Pinpoint the cell where the given text exists, returning its [X, Y] midpoint coordinate. 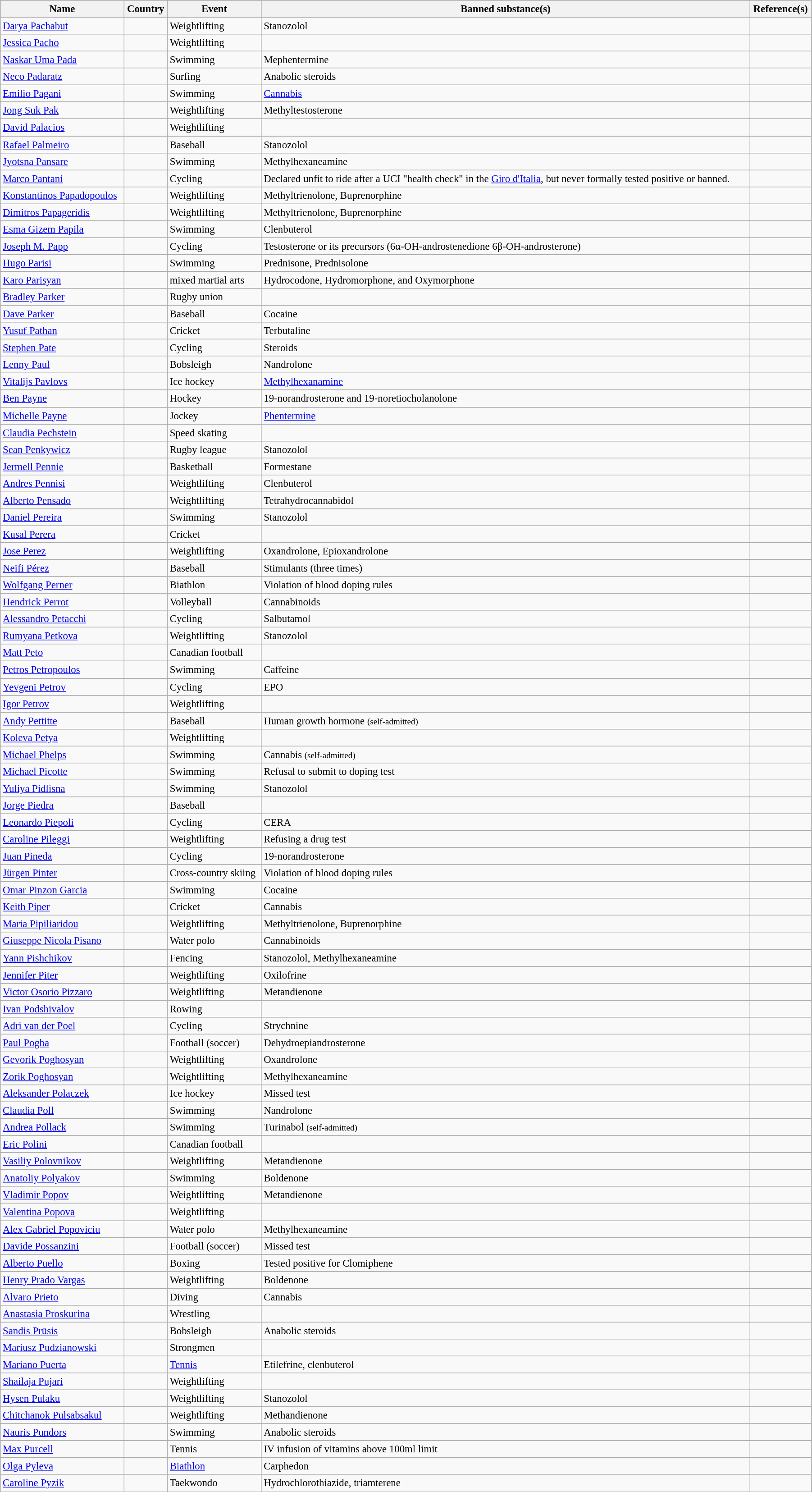
Hydrocodone, Hydromorphone, and Oxymorphone [506, 280]
Chitchanok Pulsabsakul [62, 1415]
Methyltestosterone [506, 110]
Mariano Puerta [62, 1364]
Vasiliy Polovnikov [62, 1161]
Gevorik Poghosyan [62, 1060]
Taekwondo [214, 1483]
Testosterone or its precursors (6α-OH-androstenedione 6β-OH-androsterone) [506, 246]
Alex Gabriel Popoviciu [62, 1229]
Ivan Podshivalov [62, 1009]
Jessica Pacho [62, 43]
Sandis Prūsis [62, 1331]
Aleksander Polaczek [62, 1094]
Leonardo Piepoli [62, 822]
IV infusion of vitamins above 100ml limit [506, 1449]
Neifi Pérez [62, 568]
Jong Suk Pak [62, 110]
Bradley Parker [62, 297]
Refusing a drug test [506, 839]
Vitalijs Pavlovs [62, 382]
Max Purcell [62, 1449]
Formestane [506, 467]
Rowing [214, 1009]
19-norandrosterone and 19-noretiocholanolone [506, 399]
Darya Pachabut [62, 26]
Anatoliy Polyakov [62, 1178]
Rumyana Petkova [62, 636]
Hydrochlorothiazide, triamterene [506, 1483]
Petros Petropoulos [62, 670]
Rafael Palmeiro [62, 145]
Jorge Piedra [62, 805]
mixed martial arts [214, 280]
Shailaja Pujari [62, 1382]
Banned substance(s) [506, 9]
Salbutamol [506, 619]
Jennifer Piter [62, 975]
Wolfgang Perner [62, 585]
Jyotsna Pansare [62, 161]
Michelle Payne [62, 416]
Jermell Pennie [62, 467]
Sean Penkywicz [62, 449]
Mephentermine [506, 60]
Stimulants (three times) [506, 568]
Jose Perez [62, 551]
Andy Pettitte [62, 721]
Cross-country skiing [214, 873]
Naskar Uma Pada [62, 60]
Joseph M. Papp [62, 246]
Caroline Pileggi [62, 839]
Davide Possanzini [62, 1246]
Reference(s) [780, 9]
David Palacios [62, 128]
Prednisone, Prednisolone [506, 263]
Strychnine [506, 1026]
Declared unfit to ride after a UCI "health check" in the Giro d'Italia, but never formally tested positive or banned. [506, 178]
Igor Petrov [62, 704]
Claudia Poll [62, 1111]
Event [214, 9]
Michael Phelps [62, 755]
Anastasia Proskurina [62, 1314]
Oxandrolone [506, 1060]
Alessandro Petacchi [62, 619]
Giuseppe Nicola Pisano [62, 941]
Keith Piper [62, 907]
Esma Gizem Papila [62, 229]
Name [62, 9]
Refusal to submit to doping test [506, 772]
Dehydroepiandrosterone [506, 1043]
Phentermine [506, 416]
Dimitros Papageridis [62, 212]
Nauris Pundors [62, 1433]
Andres Pennisi [62, 484]
Victor Osorio Pizzaro [62, 992]
Neco Padaratz [62, 77]
Henry Prado Vargas [62, 1280]
Daniel Pereira [62, 517]
Adri van der Poel [62, 1026]
Omar Pinzon Garcia [62, 890]
Steroids [506, 348]
Vladimir Popov [62, 1195]
Alvaro Prieto [62, 1297]
Marco Pantani [62, 178]
19-norandrosterone [506, 856]
EPO [506, 687]
Etilefrine, clenbuterol [506, 1364]
Basketball [214, 467]
Hysen Pulaku [62, 1399]
Stanozolol, Methylhexaneamine [506, 958]
Ben Payne [62, 399]
Alberto Pensado [62, 500]
Valentina Popova [62, 1212]
Turinabol (self-admitted) [506, 1127]
Speed skating [214, 433]
Terbutaline [506, 331]
Caffeine [506, 670]
Cannabis (self-admitted) [506, 755]
Volleyball [214, 602]
Olga Pyleva [62, 1466]
Dave Parker [62, 314]
Wrestling [214, 1314]
Methylhexanamine [506, 382]
Juan Pineda [62, 856]
Country [146, 9]
Caroline Pyzik [62, 1483]
Human growth hormone (self-admitted) [506, 721]
Rugby league [214, 449]
Yevgeni Petrov [62, 687]
Oxandrolone, Epioxandrolone [506, 551]
Karo Parisyan [62, 280]
Yuliya Pidlisna [62, 788]
Alberto Puello [62, 1263]
Emilio Pagani [62, 94]
Koleva Petya [62, 737]
Yusuf Pathan [62, 331]
Lenny Paul [62, 365]
Hendrick Perrot [62, 602]
Stephen Pate [62, 348]
Fencing [214, 958]
Tested positive for Clomiphene [506, 1263]
Jockey [214, 416]
Eric Polini [62, 1144]
Hugo Parisi [62, 263]
Matt Peto [62, 653]
Methandienone [506, 1415]
Jürgen Pinter [62, 873]
Hockey [214, 399]
Surfing [214, 77]
CERA [506, 822]
Tetrahydrocannabidol [506, 500]
Strongmen [214, 1348]
Michael Picotte [62, 772]
Andrea Pollack [62, 1127]
Zorik Poghosyan [62, 1076]
Claudia Pechstein [62, 433]
Diving [214, 1297]
Carphedon [506, 1466]
Mariusz Pudzianowski [62, 1348]
Boxing [214, 1263]
Oxilofrine [506, 975]
Konstantinos Papadopoulos [62, 195]
Rugby union [214, 297]
Paul Pogba [62, 1043]
Kusal Perera [62, 534]
Yann Pishchikov [62, 958]
Maria Pipiliaridou [62, 924]
